Scan for the cell matching the given text and deliver its (x, y) coordinate at center. 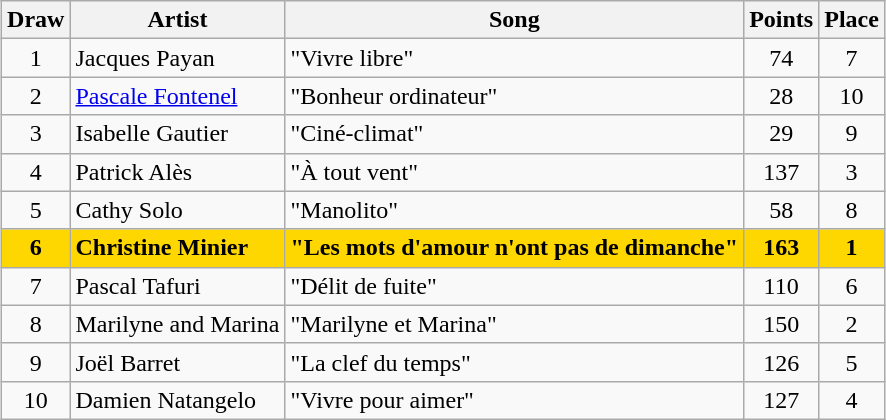
Christine Minier (178, 248)
126 (782, 362)
Artist (178, 20)
Isabelle Gautier (178, 134)
127 (782, 400)
"À tout vent" (514, 172)
Jacques Payan (178, 58)
"Ciné-climat" (514, 134)
Cathy Solo (178, 210)
150 (782, 324)
137 (782, 172)
Draw (36, 20)
"La clef du temps" (514, 362)
163 (782, 248)
29 (782, 134)
Patrick Alès (178, 172)
Pascal Tafuri (178, 286)
Damien Natangelo (178, 400)
"Manolito" (514, 210)
"Vivre libre" (514, 58)
"Bonheur ordinateur" (514, 96)
Joël Barret (178, 362)
"Les mots d'amour n'ont pas de dimanche" (514, 248)
Points (782, 20)
Song (514, 20)
Marilyne and Marina (178, 324)
58 (782, 210)
"Délit de fuite" (514, 286)
"Vivre pour aimer" (514, 400)
28 (782, 96)
110 (782, 286)
Pascale Fontenel (178, 96)
74 (782, 58)
Place (852, 20)
"Marilyne et Marina" (514, 324)
